Identify which cell holds the provided text, then report its (X, Y) central coordinate. 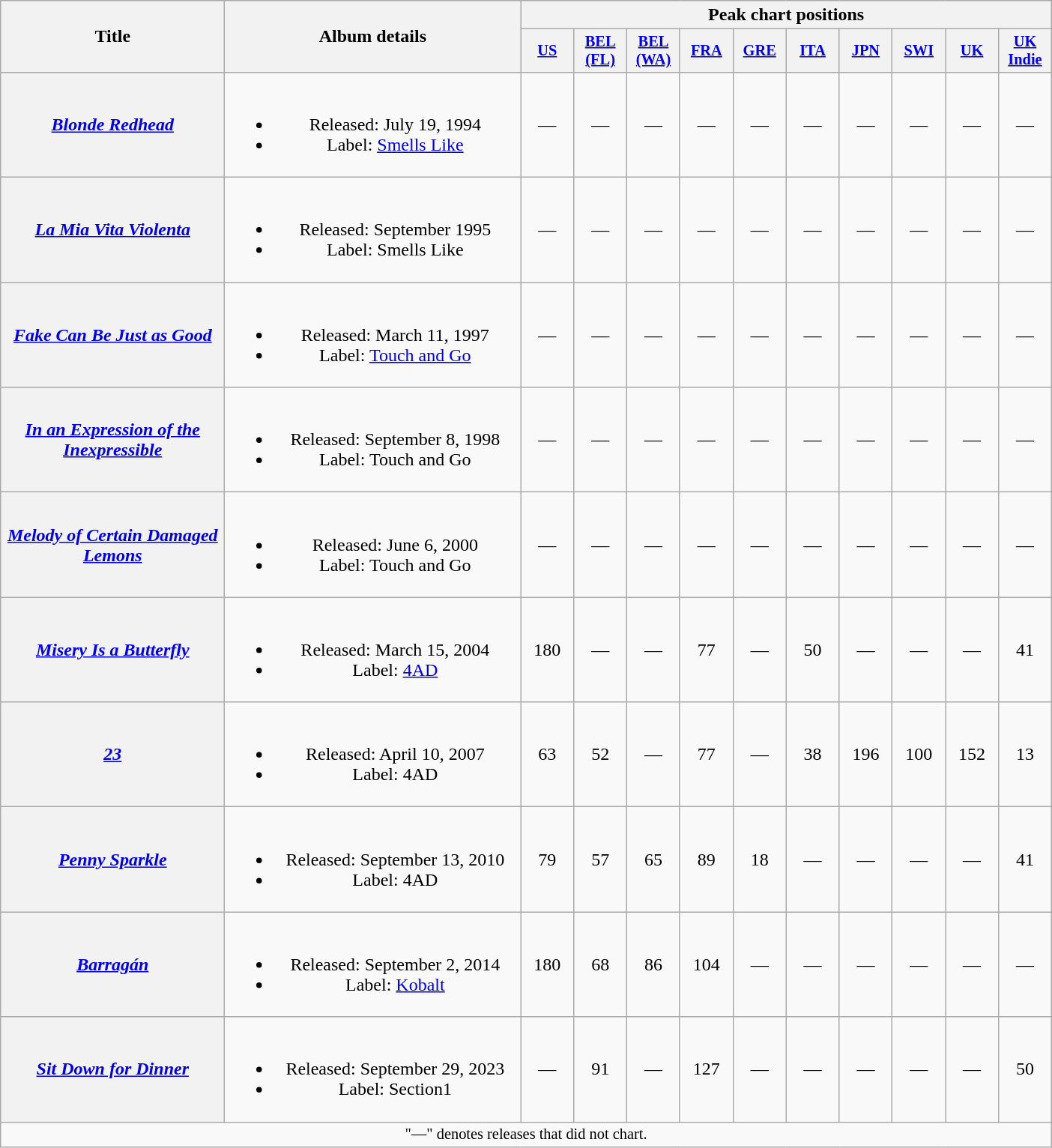
Barragán (112, 964)
104 (706, 964)
38 (812, 755)
Blonde Redhead (112, 124)
Sit Down for Dinner (112, 1069)
13 (1025, 755)
127 (706, 1069)
BEL(FL) (601, 51)
86 (653, 964)
Released: March 15, 2004Label: 4AD (373, 650)
100 (919, 755)
GRE (760, 51)
152 (973, 755)
Released: September 13, 2010Label: 4AD (373, 860)
Released: September 29, 2023Label: Section1 (373, 1069)
23 (112, 755)
Peak chart positions (787, 15)
BEL(WA) (653, 51)
18 (760, 860)
52 (601, 755)
US (547, 51)
Penny Sparkle (112, 860)
La Mia Vita Violenta (112, 230)
57 (601, 860)
Melody of Certain Damaged Lemons (112, 545)
Fake Can Be Just as Good (112, 335)
SWI (919, 51)
Released: September 1995Label: Smells Like (373, 230)
FRA (706, 51)
91 (601, 1069)
Released: June 6, 2000Label: Touch and Go (373, 545)
Released: September 2, 2014Label: Kobalt (373, 964)
196 (866, 755)
Album details (373, 37)
68 (601, 964)
Released: March 11, 1997Label: Touch and Go (373, 335)
63 (547, 755)
UK (973, 51)
JPN (866, 51)
Title (112, 37)
Released: July 19, 1994Label: Smells Like (373, 124)
89 (706, 860)
In an Expression of the Inexpressible (112, 440)
Misery Is a Butterfly (112, 650)
Released: September 8, 1998Label: Touch and Go (373, 440)
"—" denotes releases that did not chart. (526, 1135)
ITA (812, 51)
UKIndie (1025, 51)
79 (547, 860)
65 (653, 860)
Released: April 10, 2007Label: 4AD (373, 755)
